Output the [x, y] coordinate of the center of the cell containing the given text.  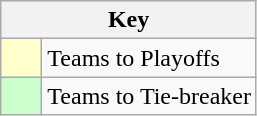
Teams to Playoffs [150, 58]
Key [129, 20]
Teams to Tie-breaker [150, 96]
